Return the (x, y) coordinate for the center point of the cell that contains the specified text.  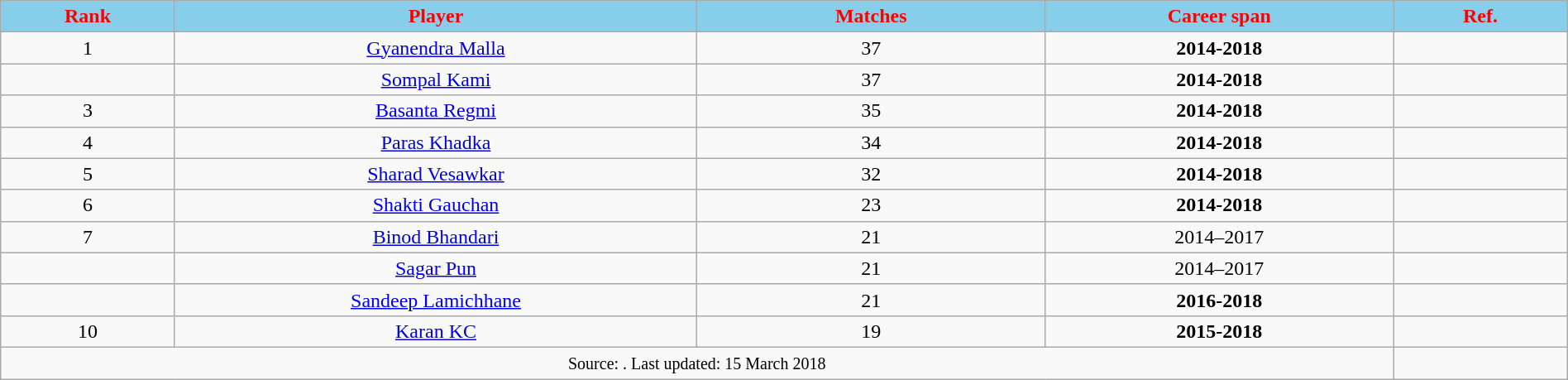
1 (88, 48)
Shakti Gauchan (436, 205)
5 (88, 174)
2015-2018 (1219, 331)
Matches (872, 17)
6 (88, 205)
2016-2018 (1219, 300)
23 (872, 205)
Rank (88, 17)
Ref. (1480, 17)
3 (88, 111)
10 (88, 331)
Sandeep Lamichhane (436, 300)
Sompal Kami (436, 79)
Karan KC (436, 331)
32 (872, 174)
Sharad Vesawkar (436, 174)
Paras Khadka (436, 142)
Player (436, 17)
7 (88, 237)
Source: . Last updated: 15 March 2018 (697, 363)
34 (872, 142)
19 (872, 331)
Binod Bhandari (436, 237)
4 (88, 142)
Basanta Regmi (436, 111)
35 (872, 111)
Career span (1219, 17)
Sagar Pun (436, 268)
Gyanendra Malla (436, 48)
